Find where the given text appears and provide that cell's center as [x, y] coordinate. 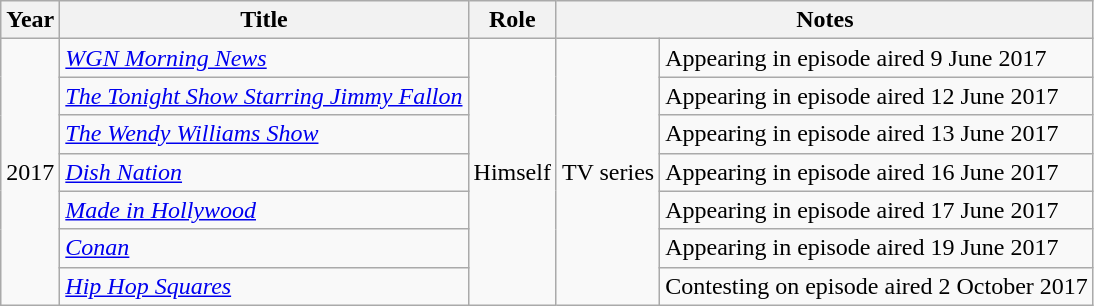
Conan [264, 248]
TV series [608, 172]
Appearing in episode aired 19 June 2017 [877, 248]
The Tonight Show Starring Jimmy Fallon [264, 96]
Appearing in episode aired 9 June 2017 [877, 58]
Dish Nation [264, 172]
The Wendy Williams Show [264, 134]
Hip Hop Squares [264, 286]
Made in Hollywood [264, 210]
Notes [824, 20]
Role [512, 20]
Appearing in episode aired 13 June 2017 [877, 134]
Himself [512, 172]
2017 [30, 172]
Title [264, 20]
Appearing in episode aired 12 June 2017 [877, 96]
Appearing in episode aired 16 June 2017 [877, 172]
Appearing in episode aired 17 June 2017 [877, 210]
WGN Morning News [264, 58]
Contesting on episode aired 2 October 2017 [877, 286]
Year [30, 20]
